From the cell containing the given text, extract its center point as [x, y] coordinate. 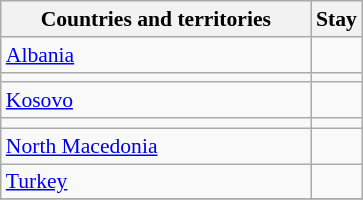
Countries and territories [156, 19]
Turkey [156, 182]
Albania [156, 55]
Stay [336, 19]
Kosovo [156, 101]
North Macedonia [156, 146]
